From the cell containing the given text, extract its center point as [x, y] coordinate. 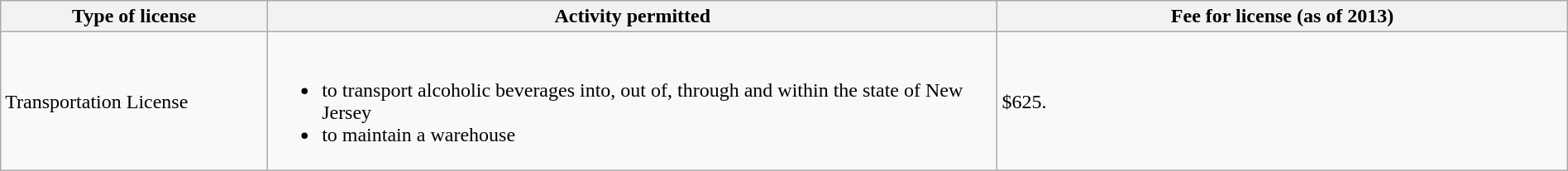
Activity permitted [633, 17]
Transportation License [134, 101]
Fee for license (as of 2013) [1282, 17]
Type of license [134, 17]
to transport alcoholic beverages into, out of, through and within the state of New Jerseyto maintain a warehouse [633, 101]
$625. [1282, 101]
